Output the (x, y) coordinate of the center of the cell containing the given text.  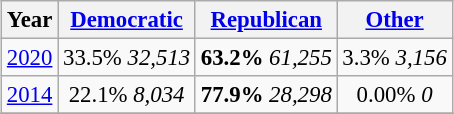
63.2% 61,255 (266, 58)
77.9% 28,298 (266, 95)
22.1% 8,034 (127, 95)
2014 (30, 95)
3.3% 3,156 (394, 58)
Other (394, 20)
Republican (266, 20)
Year (30, 20)
2020 (30, 58)
Democratic (127, 20)
33.5% 32,513 (127, 58)
0.00% 0 (394, 95)
